Detect which cell encompasses the target text, then output its (X, Y) center coordinate. 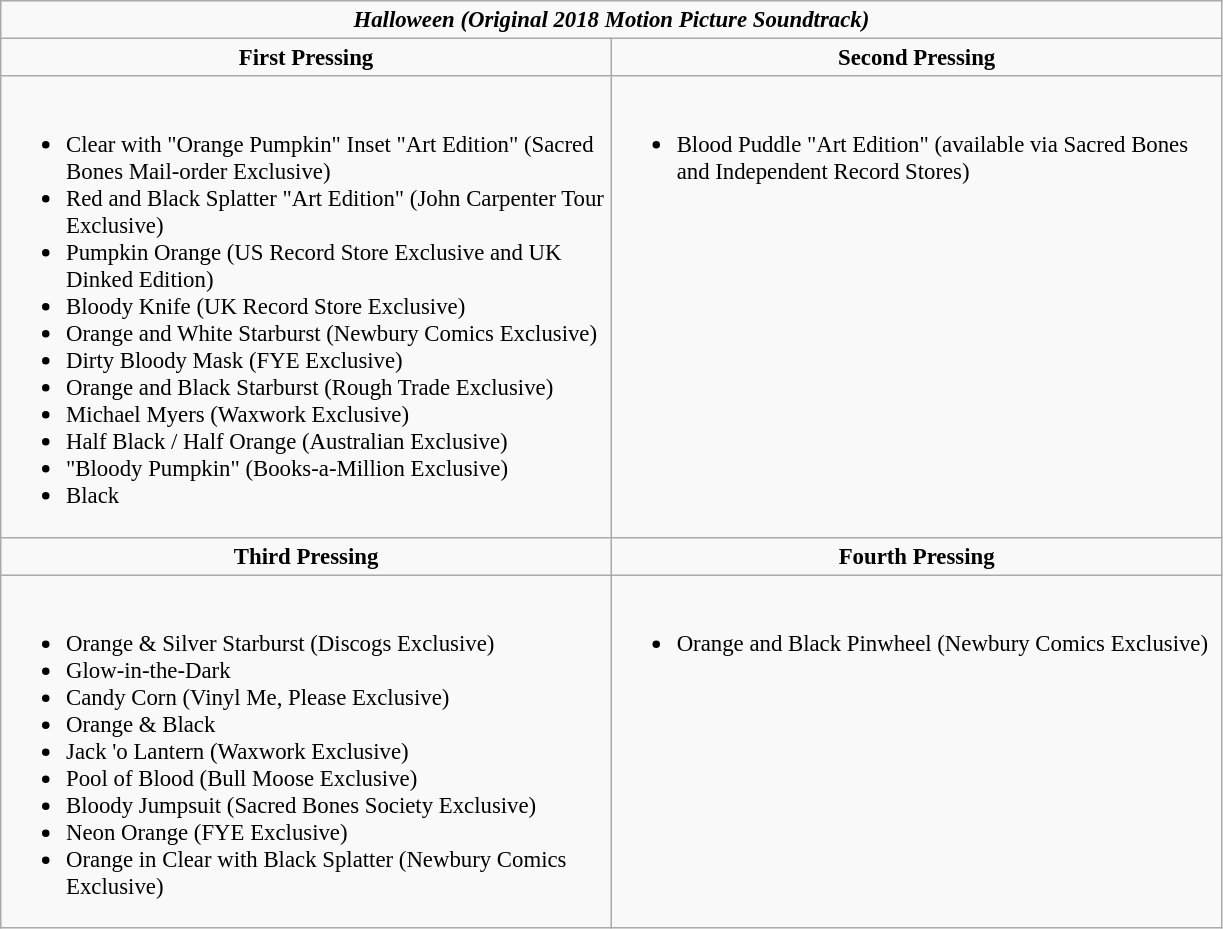
Second Pressing (916, 57)
Fourth Pressing (916, 556)
First Pressing (306, 57)
Halloween (Original 2018 Motion Picture Soundtrack) (612, 20)
Orange and Black Pinwheel (Newbury Comics Exclusive) (916, 752)
Third Pressing (306, 556)
Blood Puddle "Art Edition" (available via Sacred Bones and Independent Record Stores) (916, 306)
